Locate the cell with the specified text and output its [X, Y] center coordinate. 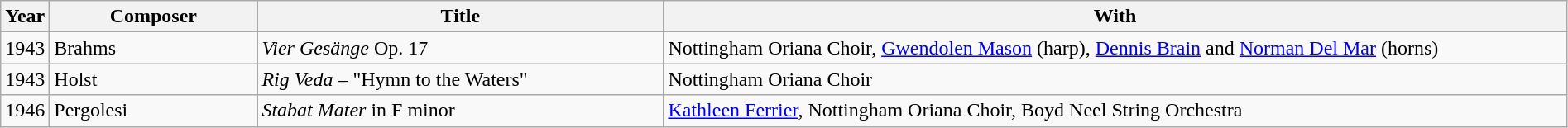
Brahms [154, 48]
Nottingham Oriana Choir [1115, 79]
Pergolesi [154, 111]
Kathleen Ferrier, Nottingham Oriana Choir, Boyd Neel String Orchestra [1115, 111]
Vier Gesänge Op. 17 [460, 48]
Holst [154, 79]
Rig Veda – "Hymn to the Waters" [460, 79]
Composer [154, 17]
Stabat Mater in F minor [460, 111]
Nottingham Oriana Choir, Gwendolen Mason (harp), Dennis Brain and Norman Del Mar (horns) [1115, 48]
Year [25, 17]
1946 [25, 111]
With [1115, 17]
Title [460, 17]
